Capture the cell that displays the provided text and extract its [x, y] central coordinate. 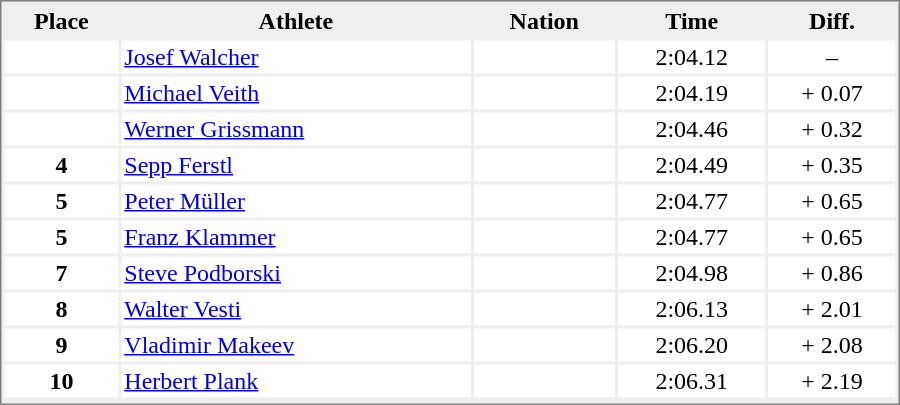
2:06.13 [692, 308]
– [832, 56]
7 [61, 272]
+ 2.19 [832, 380]
2:06.20 [692, 344]
Werner Grissmann [296, 128]
Michael Veith [296, 92]
2:04.12 [692, 56]
9 [61, 344]
2:04.49 [692, 164]
+ 0.35 [832, 164]
Herbert Plank [296, 380]
4 [61, 164]
Peter Müller [296, 200]
+ 0.07 [832, 92]
Sepp Ferstl [296, 164]
Diff. [832, 20]
10 [61, 380]
Place [61, 20]
Athlete [296, 20]
+ 2.08 [832, 344]
Nation [544, 20]
Steve Podborski [296, 272]
Josef Walcher [296, 56]
Vladimir Makeev [296, 344]
Time [692, 20]
2:06.31 [692, 380]
+ 0.32 [832, 128]
2:04.19 [692, 92]
+ 2.01 [832, 308]
+ 0.86 [832, 272]
Walter Vesti [296, 308]
2:04.98 [692, 272]
Franz Klammer [296, 236]
8 [61, 308]
2:04.46 [692, 128]
